Detect which cell encompasses the target text, then output its [x, y] center coordinate. 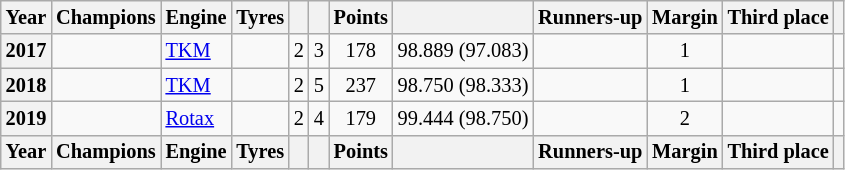
2019 [26, 118]
Rotax [196, 118]
178 [361, 51]
2017 [26, 51]
179 [361, 118]
3 [319, 51]
99.444 (98.750) [463, 118]
4 [319, 118]
2018 [26, 85]
98.889 (97.083) [463, 51]
5 [319, 85]
98.750 (98.333) [463, 85]
237 [361, 85]
